Determine the [x, y] coordinate at the center of the cell enclosing the given text.  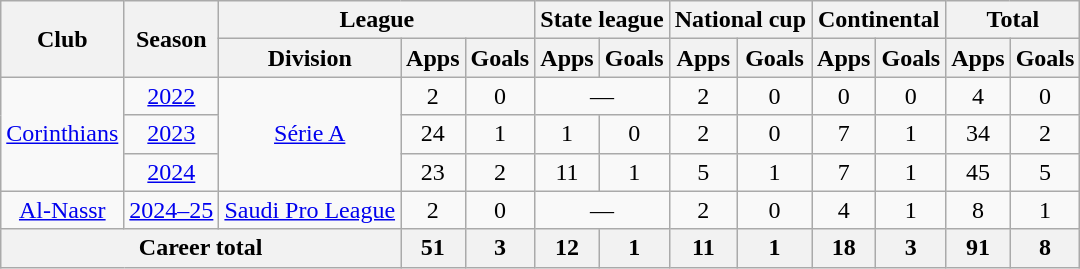
State league [602, 20]
Season [172, 39]
12 [567, 248]
2024 [172, 172]
18 [844, 248]
91 [978, 248]
Série A [310, 134]
Club [62, 39]
League [377, 20]
Corinthians [62, 134]
Al-Nassr [62, 210]
Total [1013, 20]
National cup [740, 20]
24 [433, 134]
34 [978, 134]
Division [310, 58]
2023 [172, 134]
Saudi Pro League [310, 210]
45 [978, 172]
Continental [879, 20]
Career total [201, 248]
2024–25 [172, 210]
51 [433, 248]
23 [433, 172]
2022 [172, 96]
